Scan for the cell matching the given text and deliver its (x, y) coordinate at center. 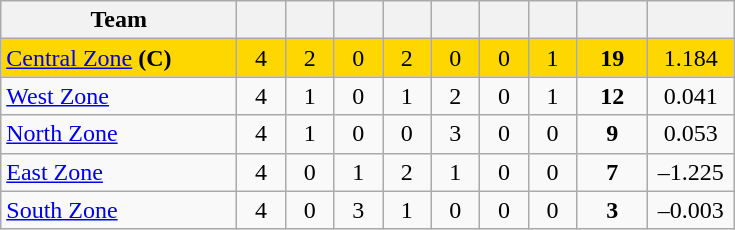
0.053 (691, 134)
–1.225 (691, 172)
West Zone (119, 96)
Team (119, 20)
North Zone (119, 134)
East Zone (119, 172)
–0.003 (691, 210)
1.184 (691, 58)
7 (612, 172)
0.041 (691, 96)
19 (612, 58)
12 (612, 96)
South Zone (119, 210)
9 (612, 134)
Central Zone (C) (119, 58)
